Output the [X, Y] coordinate of the center of the cell containing the given text.  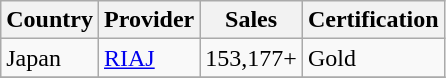
RIAJ [148, 58]
Japan [50, 58]
153,177+ [252, 58]
Sales [252, 20]
Country [50, 20]
Gold [373, 58]
Provider [148, 20]
Certification [373, 20]
